For the text-containing cell, return its midpoint in (X, Y) coordinate format. 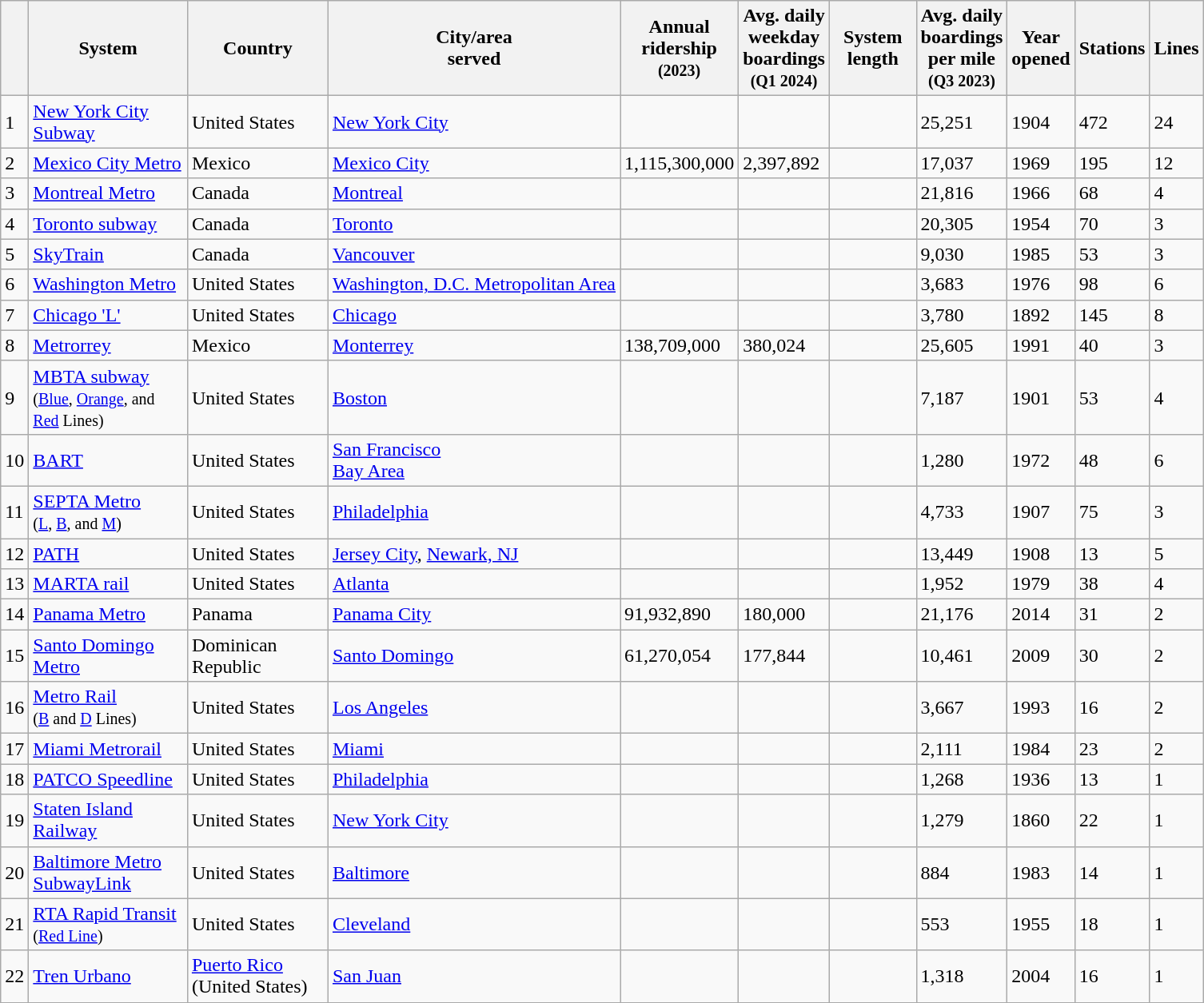
1,279 (962, 820)
Annualridership(2023) (680, 48)
2014 (1041, 615)
15 (14, 655)
1892 (1041, 315)
1972 (1041, 460)
10 (14, 460)
138,709,000 (680, 345)
RTA Rapid Transit(Red Line) (109, 924)
Los Angeles (473, 708)
1966 (1041, 193)
Miami (473, 749)
PATCO Speedline (109, 779)
1901 (1041, 397)
Jersey City, Newark, NJ (473, 554)
40 (1112, 345)
1860 (1041, 820)
145 (1112, 315)
SkyTrain (109, 254)
25,605 (962, 345)
1979 (1041, 584)
1993 (1041, 708)
San FranciscoBay Area (473, 460)
48 (1112, 460)
Chicago (473, 315)
17 (14, 749)
Systemlength (873, 48)
24 (1177, 121)
884 (962, 873)
PATH (109, 554)
New York City Subway (109, 121)
Country (257, 48)
195 (1112, 163)
31 (1112, 615)
23 (1112, 749)
20,305 (962, 224)
1991 (1041, 345)
20 (14, 873)
17,037 (962, 163)
30 (1112, 655)
177,844 (784, 655)
21,176 (962, 615)
13,449 (962, 554)
9,030 (962, 254)
System (109, 48)
Metro Rail(B and D Lines) (109, 708)
21 (14, 924)
City/areaserved (473, 48)
Avg. dailyweekdayboardings(Q1 2024) (784, 48)
Toronto subway (109, 224)
MBTA subway(Blue, Orange, and Red Lines) (109, 397)
180,000 (784, 615)
472 (1112, 121)
Lines (1177, 48)
1,318 (962, 977)
19 (14, 820)
2004 (1041, 977)
9 (14, 397)
70 (1112, 224)
11 (14, 511)
1,280 (962, 460)
1907 (1041, 511)
38 (1112, 584)
7,187 (962, 397)
21,816 (962, 193)
61,270,054 (680, 655)
Miami Metrorail (109, 749)
Puerto Rico (United States) (257, 977)
Toronto (473, 224)
1,115,300,000 (680, 163)
BART (109, 460)
1954 (1041, 224)
Boston (473, 397)
Dominican Republic (257, 655)
Panama Metro (109, 615)
Monterrey (473, 345)
SEPTA Metro(L, B, and M) (109, 511)
553 (962, 924)
Stations (1112, 48)
San Juan (473, 977)
1908 (1041, 554)
68 (1112, 193)
Cleveland (473, 924)
Vancouver (473, 254)
Yearopened (1041, 48)
1,268 (962, 779)
380,024 (784, 345)
98 (1112, 285)
Chicago 'L' (109, 315)
3,667 (962, 708)
2009 (1041, 655)
3,780 (962, 315)
Washington, D.C. Metropolitan Area (473, 285)
3,683 (962, 285)
Avg. dailyboardingsper mile(Q3 2023) (962, 48)
7 (14, 315)
Mexico City Metro (109, 163)
2,397,892 (784, 163)
Baltimore (473, 873)
25,251 (962, 121)
Montreal (473, 193)
Santo Domingo Metro (109, 655)
1983 (1041, 873)
Washington Metro (109, 285)
10,461 (962, 655)
Tren Urbano (109, 977)
2,111 (962, 749)
Montreal Metro (109, 193)
1904 (1041, 121)
Santo Domingo (473, 655)
1955 (1041, 924)
Mexico City (473, 163)
Panama City (473, 615)
1985 (1041, 254)
MARTA rail (109, 584)
1936 (1041, 779)
1976 (1041, 285)
4,733 (962, 511)
1,952 (962, 584)
1969 (1041, 163)
Panama (257, 615)
1984 (1041, 749)
Baltimore Metro SubwayLink (109, 873)
Staten Island Railway (109, 820)
91,932,890 (680, 615)
75 (1112, 511)
Atlanta (473, 584)
Metrorrey (109, 345)
